Detect which cell encompasses the target text, then output its [X, Y] center coordinate. 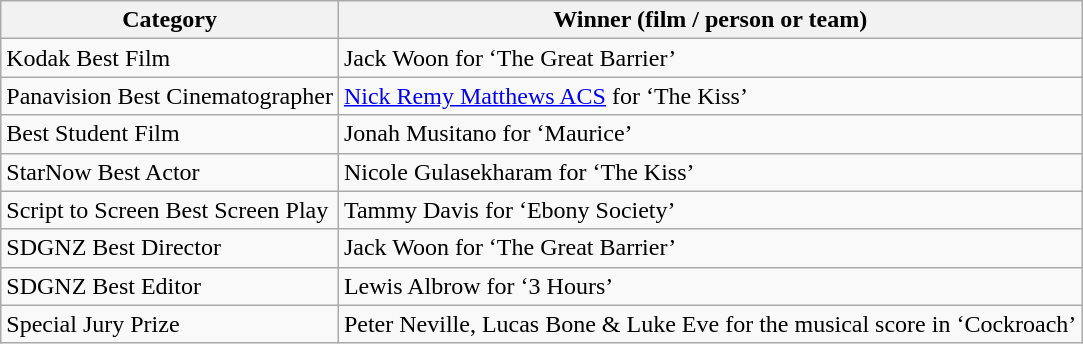
Tammy Davis for ‘Ebony Society’ [710, 210]
Kodak Best Film [170, 58]
Nick Remy Matthews ACS for ‘The Kiss’ [710, 96]
StarNow Best Actor [170, 172]
Panavision Best Cinematographer [170, 96]
Script to Screen Best Screen Play [170, 210]
Nicole Gulasekharam for ‘The Kiss’ [710, 172]
Winner (film / person or team) [710, 20]
SDGNZ Best Director [170, 248]
Best Student Film [170, 134]
Jonah Musitano for ‘Maurice’ [710, 134]
Lewis Albrow for ‘3 Hours’ [710, 286]
Category [170, 20]
Peter Neville, Lucas Bone & Luke Eve for the musical score in ‘Cockroach’ [710, 324]
Special Jury Prize [170, 324]
SDGNZ Best Editor [170, 286]
